Return [x, y] of the center of cell containing provided text 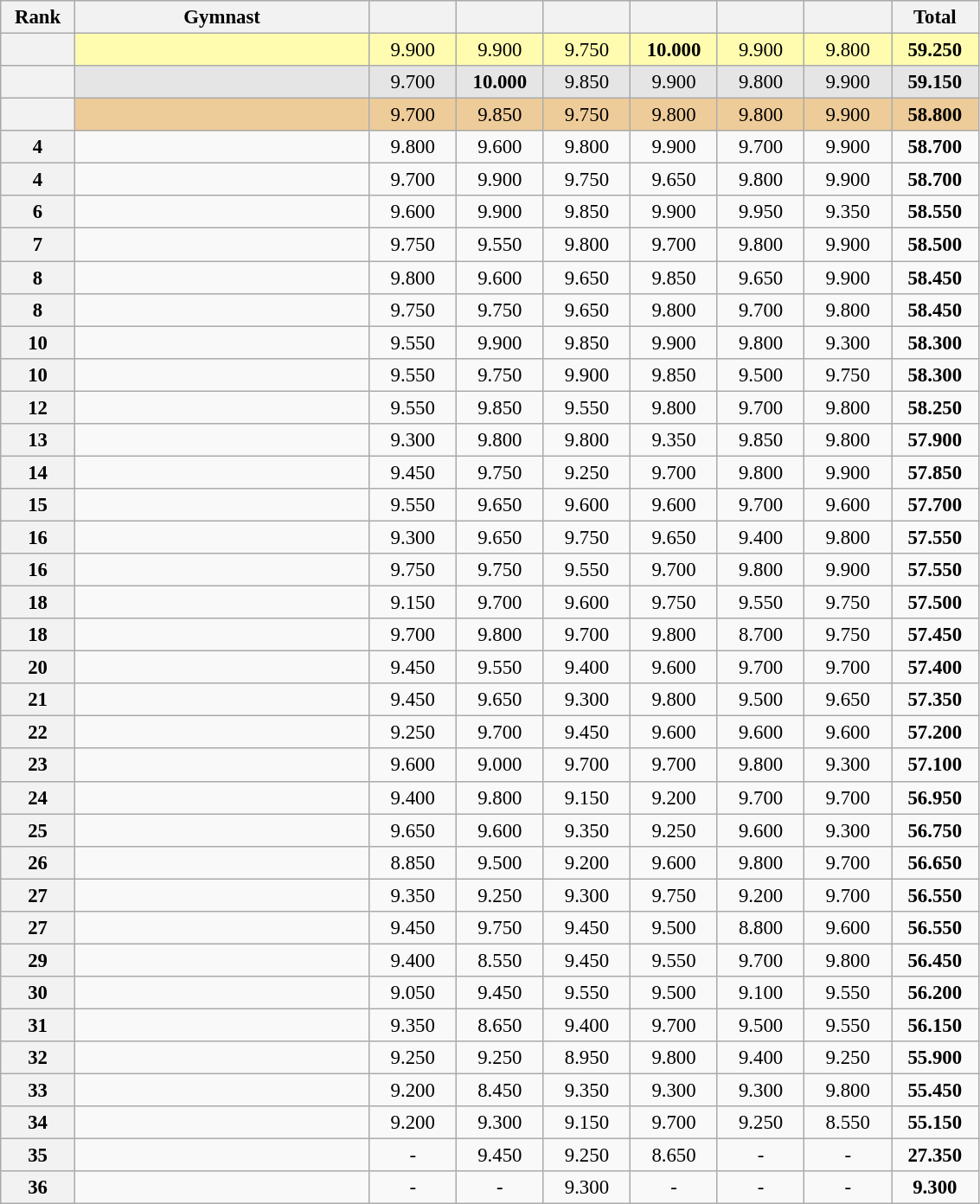
9.050 [413, 993]
8.950 [586, 1058]
24 [38, 797]
8.450 [500, 1091]
33 [38, 1091]
7 [38, 245]
57.700 [934, 505]
58.550 [934, 212]
29 [38, 960]
22 [38, 733]
21 [38, 700]
27.350 [934, 1156]
56.450 [934, 960]
59.250 [934, 50]
Total [934, 17]
56.650 [934, 862]
8.850 [413, 862]
55.150 [934, 1123]
57.350 [934, 700]
56.750 [934, 830]
59.150 [934, 82]
32 [38, 1058]
20 [38, 668]
Rank [38, 17]
26 [38, 862]
58.500 [934, 245]
57.850 [934, 472]
9.000 [500, 765]
57.450 [934, 635]
12 [38, 407]
57.500 [934, 603]
57.100 [934, 765]
57.200 [934, 733]
15 [38, 505]
14 [38, 472]
8.700 [761, 635]
58.250 [934, 407]
9.100 [761, 993]
36 [38, 1188]
58.800 [934, 115]
13 [38, 440]
30 [38, 993]
57.900 [934, 440]
35 [38, 1156]
56.950 [934, 797]
6 [38, 212]
56.200 [934, 993]
25 [38, 830]
55.900 [934, 1058]
56.150 [934, 1025]
Gymnast [221, 17]
8.800 [761, 928]
31 [38, 1025]
34 [38, 1123]
55.450 [934, 1091]
23 [38, 765]
9.950 [761, 212]
57.400 [934, 668]
